Scan for the cell matching the given text and deliver its [X, Y] coordinate at center. 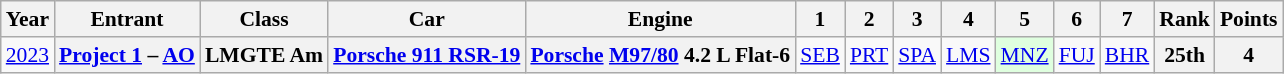
Entrant [127, 19]
Project 1 – AO [127, 55]
LMGTE Am [264, 55]
6 [1077, 19]
SPA [917, 55]
25th [1184, 55]
Engine [660, 19]
LMS [968, 55]
SEB [820, 55]
Porsche M97/80 4.2 L Flat-6 [660, 55]
Car [426, 19]
5 [1025, 19]
MNZ [1025, 55]
2 [869, 19]
2023 [28, 55]
PRT [869, 55]
7 [1128, 19]
Points [1249, 19]
1 [820, 19]
FUJ [1077, 55]
Rank [1184, 19]
Year [28, 19]
Porsche 911 RSR-19 [426, 55]
Class [264, 19]
3 [917, 19]
BHR [1128, 55]
